Locate the cell with the specified text and output its (x, y) center coordinate. 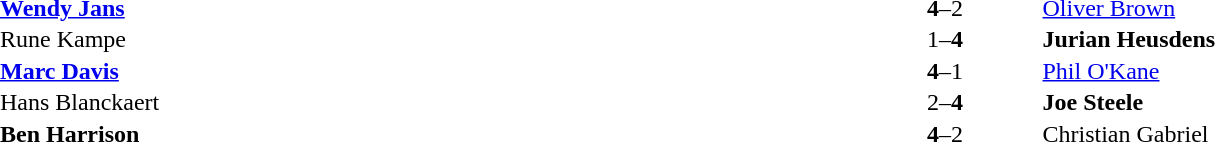
4–1 (944, 71)
1–4 (944, 39)
2–4 (944, 103)
